From the cell containing the given text, extract its center point as [x, y] coordinate. 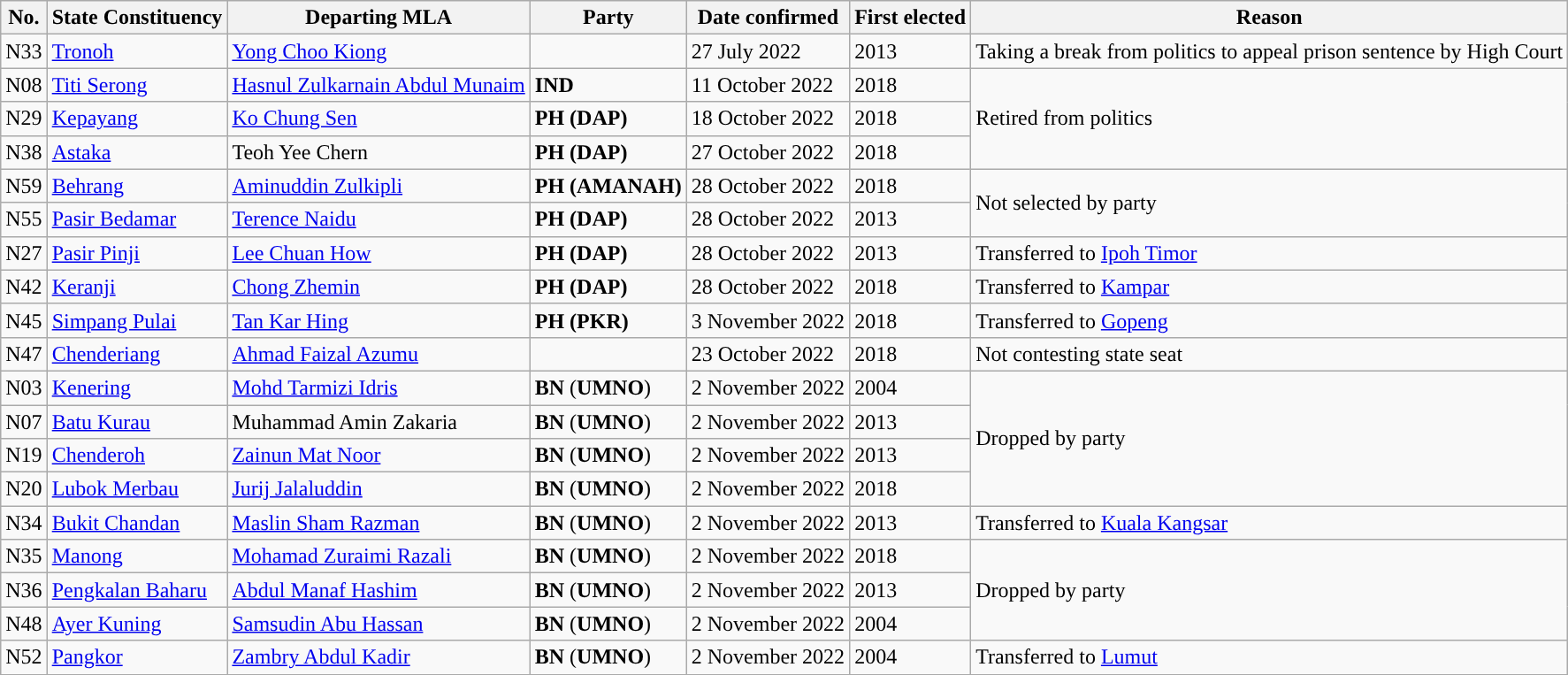
N48 [24, 624]
PH (PKR) [608, 320]
Not contesting state seat [1270, 354]
N08 [24, 85]
N07 [24, 422]
Jurij Jalaluddin [379, 489]
N34 [24, 523]
N47 [24, 354]
27 October 2022 [768, 152]
PH (AMANAH) [608, 186]
State Constituency [137, 18]
Reason [1270, 18]
Maslin Sham Razman [379, 523]
Keranji [137, 287]
N52 [24, 657]
Date confirmed [768, 18]
Zainun Mat Noor [379, 456]
Astaka [137, 152]
11 October 2022 [768, 85]
Terence Naidu [379, 219]
Kepayang [137, 119]
Lee Chuan How [379, 253]
Transferred to Ipoh Timor [1270, 253]
No. [24, 18]
Kenering [137, 387]
Lubok Merbau [137, 489]
27 July 2022 [768, 51]
Transferred to Kuala Kangsar [1270, 523]
Ko Chung Sen [379, 119]
Bukit Chandan [137, 523]
Not selected by party [1270, 203]
N19 [24, 456]
N42 [24, 287]
Yong Choo Kiong [379, 51]
Chenderiang [137, 354]
N27 [24, 253]
Party [608, 18]
N45 [24, 320]
Transferred to Gopeng [1270, 320]
Pangkor [137, 657]
23 October 2022 [768, 354]
Tronoh [137, 51]
Transferred to Lumut [1270, 657]
Ayer Kuning [137, 624]
Aminuddin Zulkipli [379, 186]
Abdul Manaf Hashim [379, 590]
Muhammad Amin Zakaria [379, 422]
Zambry Abdul Kadir [379, 657]
Behrang [137, 186]
N35 [24, 556]
Chenderoh [137, 456]
3 November 2022 [768, 320]
Mohamad Zuraimi Razali [379, 556]
Mohd Tarmizi Idris [379, 387]
N29 [24, 119]
IND [608, 85]
Tan Kar Hing [379, 320]
Manong [137, 556]
Retired from politics [1270, 119]
N38 [24, 152]
Ahmad Faizal Azumu [379, 354]
Simpang Pulai [137, 320]
N03 [24, 387]
Batu Kurau [137, 422]
Transferred to Kampar [1270, 287]
First elected [911, 18]
Chong Zhemin [379, 287]
18 October 2022 [768, 119]
N59 [24, 186]
Pengkalan Baharu [137, 590]
Departing MLA [379, 18]
Samsudin Abu Hassan [379, 624]
Taking a break from politics to appeal prison sentence by High Court [1270, 51]
Pasir Bedamar [137, 219]
N55 [24, 219]
Hasnul Zulkarnain Abdul Munaim [379, 85]
Teoh Yee Chern [379, 152]
Titi Serong [137, 85]
Pasir Pinji [137, 253]
N20 [24, 489]
N33 [24, 51]
N36 [24, 590]
